Return (x, y) of the center of cell containing provided text 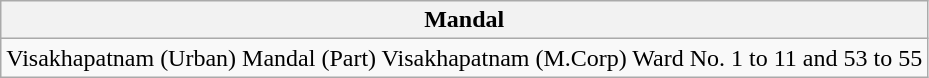
Visakhapatnam (Urban) Mandal (Part) Visakhapatnam (M.Corp) Ward No. 1 to 11 and 53 to 55 (464, 58)
Mandal (464, 20)
